Scan for the cell matching the given text and deliver its [X, Y] coordinate at center. 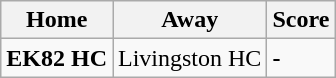
Livingston HC [189, 58]
Home [57, 20]
Score [301, 20]
- [301, 58]
Away [189, 20]
EK82 HC [57, 58]
